Return the [x, y] coordinate for the center point of the cell that contains the specified text.  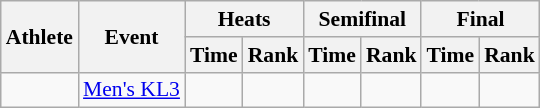
Heats [244, 19]
Athlete [40, 36]
Men's KL3 [132, 90]
Event [132, 36]
Semifinal [362, 19]
Final [480, 19]
